Extract the [X, Y] coordinate from the center of the cell holding the provided text.  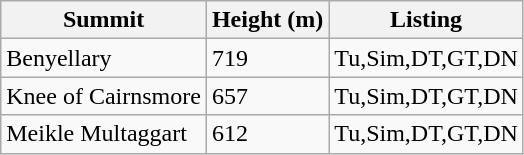
Meikle Multaggart [104, 134]
Benyellary [104, 58]
719 [267, 58]
657 [267, 96]
Height (m) [267, 20]
Knee of Cairnsmore [104, 96]
Listing [426, 20]
Summit [104, 20]
612 [267, 134]
